Capture the cell that displays the provided text and extract its [X, Y] central coordinate. 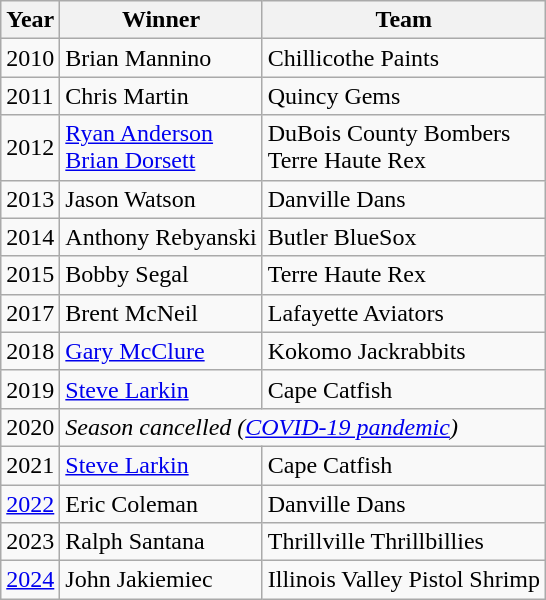
Team [404, 20]
2022 [30, 503]
2020 [30, 427]
2011 [30, 96]
2013 [30, 199]
2014 [30, 237]
Jason Watson [161, 199]
Illinois Valley Pistol Shrimp [404, 580]
Butler BlueSox [404, 237]
Thrillville Thrillbillies [404, 542]
2015 [30, 275]
Ralph Santana [161, 542]
Bobby Segal [161, 275]
2021 [30, 465]
Brent McNeil [161, 313]
Lafayette Aviators [404, 313]
Year [30, 20]
DuBois County BombersTerre Haute Rex [404, 148]
Ryan AndersonBrian Dorsett [161, 148]
Brian Mannino [161, 58]
2019 [30, 389]
Season cancelled (COVID-19 pandemic) [303, 427]
Chris Martin [161, 96]
Quincy Gems [404, 96]
Eric Coleman [161, 503]
2012 [30, 148]
Kokomo Jackrabbits [404, 351]
Gary McClure [161, 351]
Terre Haute Rex [404, 275]
2010 [30, 58]
2023 [30, 542]
Anthony Rebyanski [161, 237]
2018 [30, 351]
Chillicothe Paints [404, 58]
2017 [30, 313]
Winner [161, 20]
John Jakiemiec [161, 580]
2024 [30, 580]
